Pinpoint the cell where the given text exists, returning its (x, y) midpoint coordinate. 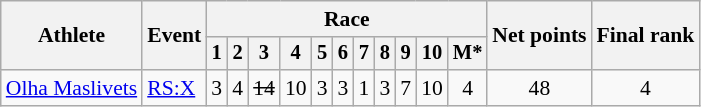
RS:X (174, 88)
6 (344, 54)
9 (406, 54)
Event (174, 36)
5 (322, 54)
48 (539, 88)
8 (384, 54)
Athlete (72, 36)
Race (346, 19)
Final rank (646, 36)
2 (238, 54)
14 (264, 88)
M* (468, 54)
Olha Maslivets (72, 88)
Net points (539, 36)
